Scan for the cell matching the given text and deliver its [x, y] coordinate at center. 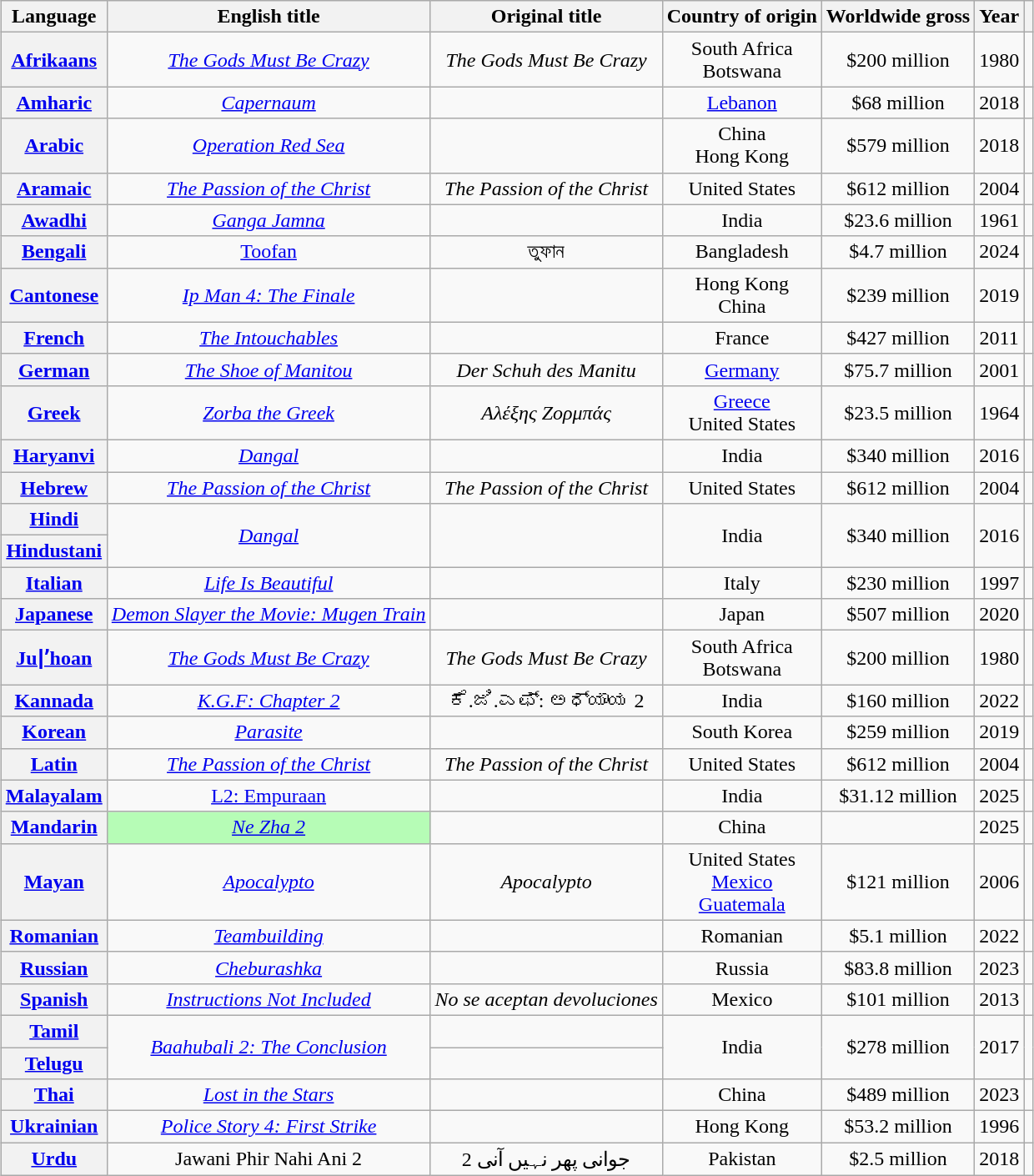
$579 million [897, 145]
Original title [546, 17]
Thai [53, 1095]
$230 million [897, 583]
$75.7 million [897, 369]
Russian [53, 967]
Der Schuh des Manitu [546, 369]
Mexico [742, 999]
Juǀʼhoan [53, 657]
Haryanvi [53, 455]
2013 [999, 999]
Urdu [53, 1159]
$23.6 million [897, 220]
جوانی پھر نہیں آنی 2 [546, 1159]
Ganga Jamna [269, 220]
Capernaum [269, 103]
Mayan [53, 882]
2017 [999, 1047]
No se aceptan devoluciones [546, 999]
2001 [999, 369]
Latin [53, 764]
The Intouchables [269, 338]
$278 million [897, 1047]
Japanese [53, 615]
Malayalam [53, 796]
Mandarin [53, 827]
K.G.F: Chapter 2 [269, 701]
1961 [999, 220]
$53.2 million [897, 1127]
Teambuilding [269, 936]
$489 million [897, 1095]
France [742, 338]
Greece United States [742, 412]
United States Mexico Guatemala [742, 882]
Operation Red Sea [269, 145]
Hong Kong China [742, 295]
Parasite [269, 732]
Cantonese [53, 295]
Pakistan [742, 1159]
Afrikaans [53, 60]
তুফান [546, 252]
Demon Slayer the Movie: Mugen Train [269, 615]
Language [53, 17]
Hebrew [53, 488]
South Korea [742, 732]
1964 [999, 412]
Korean [53, 732]
2006 [999, 882]
$4.7 million [897, 252]
Italy [742, 583]
Ip Man 4: The Finale [269, 295]
2024 [999, 252]
Zorba the Greek [269, 412]
Cheburashka [269, 967]
Life Is Beautiful [269, 583]
$259 million [897, 732]
Worldwide gross [897, 17]
Awadhi [53, 220]
Aramaic [53, 188]
Lebanon [742, 103]
Amharic [53, 103]
$5.1 million [897, 936]
Spanish [53, 999]
Tamil [53, 1031]
Hong Kong [742, 1127]
$101 million [897, 999]
French [53, 338]
Kannada [53, 701]
China Hong Kong [742, 145]
$2.5 million [897, 1159]
Japan [742, 615]
L2: Empuraan [269, 796]
Hindi [53, 520]
$427 million [897, 338]
Police Story 4: First Strike [269, 1127]
Telugu [53, 1063]
Toofan [269, 252]
Lost in the Stars [269, 1095]
Hindustani [53, 551]
$23.5 million [897, 412]
Greek [53, 412]
$507 million [897, 615]
$31.12 million [897, 796]
$121 million [897, 882]
Germany [742, 369]
Instructions Not Included [269, 999]
English title [269, 17]
Bengali [53, 252]
The Shoe of Manitou [269, 369]
2020 [999, 615]
$160 million [897, 701]
Russia [742, 967]
1996 [999, 1127]
Jawani Phir Nahi Ani 2 [269, 1159]
Ne Zha 2 [269, 827]
2011 [999, 338]
$68 million [897, 103]
Baahubali 2: The Conclusion [269, 1047]
Country of origin [742, 17]
1997 [999, 583]
$83.8 million [897, 967]
Ukrainian [53, 1127]
Year [999, 17]
Bangladesh [742, 252]
$239 million [897, 295]
Arabic [53, 145]
Italian [53, 583]
ಕೆ.ಜಿ.ಎಫ್: ಅಧ್ಯಾಯ 2 [546, 701]
Αλέξης Ζορμπάς [546, 412]
German [53, 369]
